Identify which cell holds the provided text, then report its [X, Y] central coordinate. 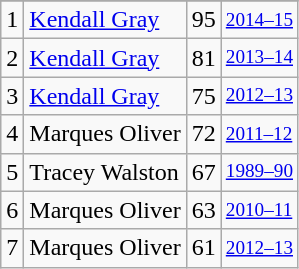
81 [204, 58]
95 [204, 20]
3 [12, 96]
1 [12, 20]
2013–14 [259, 58]
2 [12, 58]
72 [204, 134]
2010–11 [259, 210]
75 [204, 96]
63 [204, 210]
2011–12 [259, 134]
6 [12, 210]
67 [204, 172]
61 [204, 248]
2014–15 [259, 20]
4 [12, 134]
Tracey Walston [105, 172]
1989–90 [259, 172]
7 [12, 248]
5 [12, 172]
